Extract the [X, Y] coordinate from the center of the cell holding the provided text.  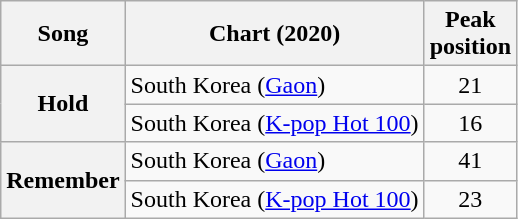
Chart (2020) [274, 34]
Song [63, 34]
23 [470, 199]
21 [470, 85]
Hold [63, 104]
41 [470, 161]
Remember [63, 180]
16 [470, 123]
Peakposition [470, 34]
